Return the [X, Y] coordinate for the center point of the cell that contains the specified text.  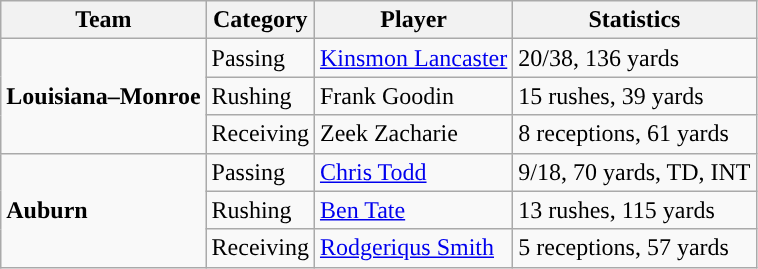
Frank Goodin [413, 96]
Kinsmon Lancaster [413, 58]
13 rushes, 115 yards [634, 210]
9/18, 70 yards, TD, INT [634, 172]
Auburn [104, 210]
Chris Todd [413, 172]
Team [104, 20]
Statistics [634, 20]
Category [260, 20]
Player [413, 20]
20/38, 136 yards [634, 58]
15 rushes, 39 yards [634, 96]
Rodgeriqus Smith [413, 248]
Zeek Zacharie [413, 134]
Louisiana–Monroe [104, 96]
Ben Tate [413, 210]
5 receptions, 57 yards [634, 248]
8 receptions, 61 yards [634, 134]
